Scan for the cell matching the given text and deliver its [X, Y] coordinate at center. 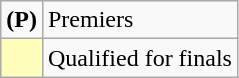
(P) [22, 20]
Premiers [140, 20]
Qualified for finals [140, 58]
